For the text-containing cell, return its midpoint in (x, y) coordinate format. 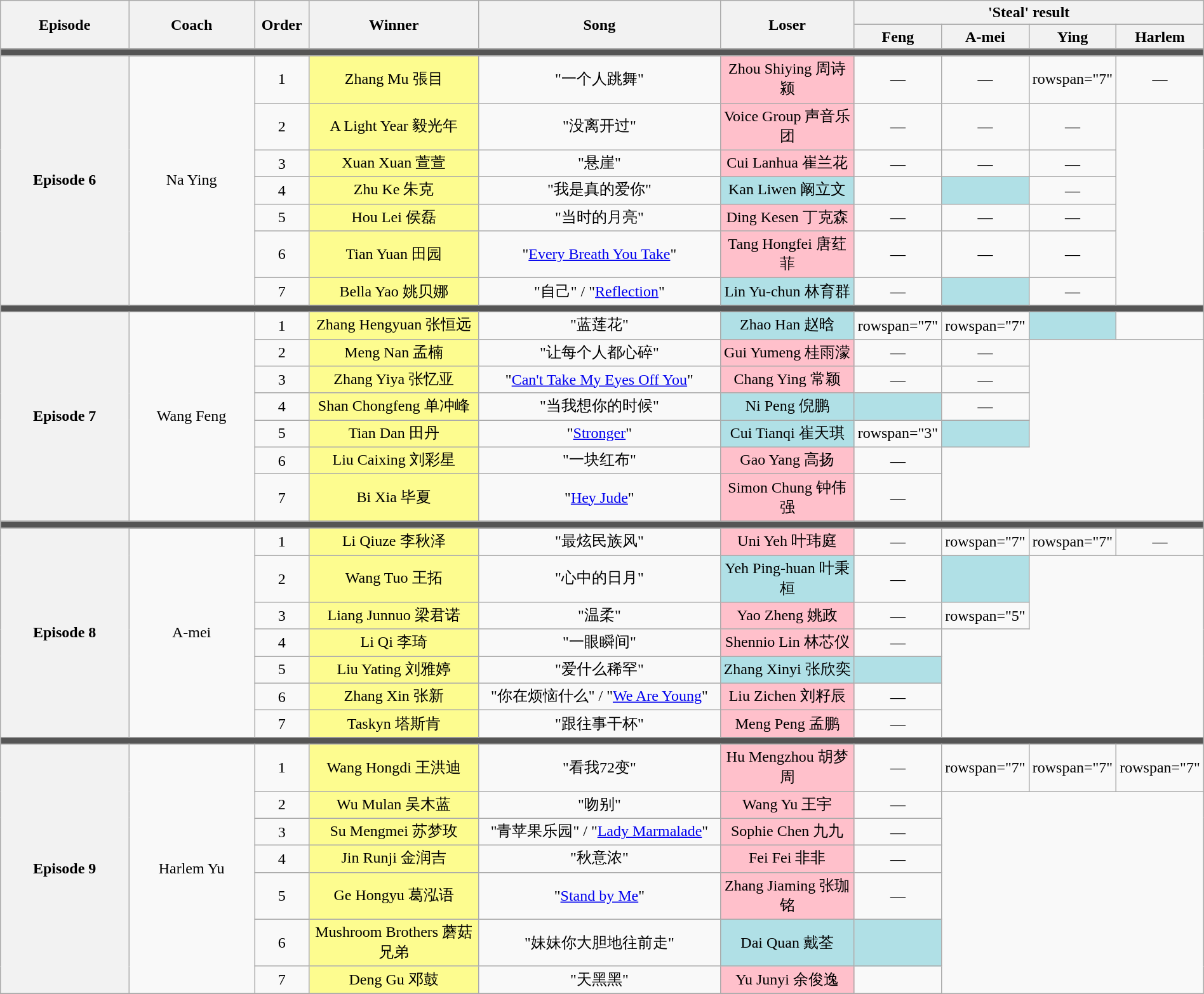
Hu Mengzhou 胡梦周 (787, 767)
Zhang Hengyuan 张恒远 (394, 325)
"悬崖" (599, 164)
Mushroom Brothers 蘑菇兄弟 (394, 943)
Deng Gu 邓鼓 (394, 980)
"Stand by Me" (599, 896)
Ying (1073, 37)
Meng Nan 孟楠 (394, 353)
Liang Junnuo 梁君诺 (394, 616)
Ge Hongyu 葛泓语 (394, 896)
"Can't Take My Eyes Off You" (599, 380)
Gao Yang 高扬 (787, 461)
Zhu Ke 朱克 (394, 190)
Liu Zichen 刘籽辰 (787, 697)
Yeh Ping-huan 叶秉桓 (787, 578)
Wang Tuo 王拓 (394, 578)
Meng Peng 孟鹏 (787, 724)
"一个人跳舞" (599, 79)
Yu Junyi 余俊逸 (787, 980)
Su Mengmei 苏梦玫 (394, 832)
Harlem (1160, 37)
Episode 6 (65, 180)
"一块红布" (599, 461)
"蓝莲花" (599, 325)
Song (599, 25)
Zhang Yiya 张忆亚 (394, 380)
Wang Yu 王宇 (787, 805)
Liu Caixing 刘彩星 (394, 461)
"当我想你的时候" (599, 406)
"温柔" (599, 616)
Na Ying (192, 180)
"心中的日月" (599, 578)
Zhang Xin 张新 (394, 697)
Bi Xia 毕夏 (394, 498)
Zhang Mu 張目 (394, 79)
Xuan Xuan 萱萱 (394, 164)
"让每个人都心碎" (599, 353)
Uni Yeh 叶玮庭 (787, 542)
Tian Dan 田丹 (394, 434)
Episode 8 (65, 632)
Voice Group 声音乐团 (787, 126)
"妹妹你大胆地往前走" (599, 943)
rowspan="3" (898, 434)
"爱什么稀罕" (599, 670)
Episode 7 (65, 416)
Wang Hongdi 王洪迪 (394, 767)
Bella Yao 姚贝娜 (394, 292)
Cui Tianqi 崔天琪 (787, 434)
Sophie Chen 九九 (787, 832)
A Light Year 毅光年 (394, 126)
Feng (898, 37)
"你在烦恼什么" / "We Are Young" (599, 697)
"Every Breath You Take" (599, 255)
'Steal' result (1029, 13)
Kan Liwen 阚立文 (787, 190)
Zhao Han 赵晗 (787, 325)
Episode (65, 25)
Wang Feng (192, 416)
Order (281, 25)
Shennio Lin 林芯仪 (787, 642)
Cui Lanhua 崔兰花 (787, 164)
Dai Quan 戴荃 (787, 943)
"Hey Jude" (599, 498)
rowspan="5" (986, 616)
"看我72变" (599, 767)
Li Qi 李琦 (394, 642)
Tian Yuan 田园 (394, 255)
"自己" / "Reflection" (599, 292)
Chang Ying 常颖 (787, 380)
Tang Hongfei 唐荭菲 (787, 255)
Coach (192, 25)
"没离开过" (599, 126)
"天黑黑" (599, 980)
Gui Yumeng 桂雨濛 (787, 353)
"青苹果乐园" / "Lady Marmalade" (599, 832)
Winner (394, 25)
Zhou Shiying 周诗颍 (787, 79)
Fei Fei 非非 (787, 859)
"当时的月亮" (599, 217)
Lin Yu-chun 林育群 (787, 292)
"跟往事干杯" (599, 724)
Taskyn 塔斯肯 (394, 724)
Li Qiuze 李秋泽 (394, 542)
Zhang Xinyi 张欣奕 (787, 670)
Ni Peng 倪鹏 (787, 406)
Jin Runji 金润吉 (394, 859)
"最炫民族风" (599, 542)
Liu Yating 刘雅婷 (394, 670)
Episode 9 (65, 868)
Yao Zheng 姚政 (787, 616)
Shan Chongfeng 单冲峰 (394, 406)
Loser (787, 25)
"我是真的爱你" (599, 190)
Wu Mulan 吴木蓝 (394, 805)
Hou Lei 侯磊 (394, 217)
"一眼瞬间" (599, 642)
Ding Kesen 丁克森 (787, 217)
Zhang Jiaming 张珈铭 (787, 896)
Harlem Yu (192, 868)
"Stronger" (599, 434)
"秋意浓" (599, 859)
"吻别" (599, 805)
Simon Chung 钟伟强 (787, 498)
